Capture the cell that displays the provided text and extract its [X, Y] central coordinate. 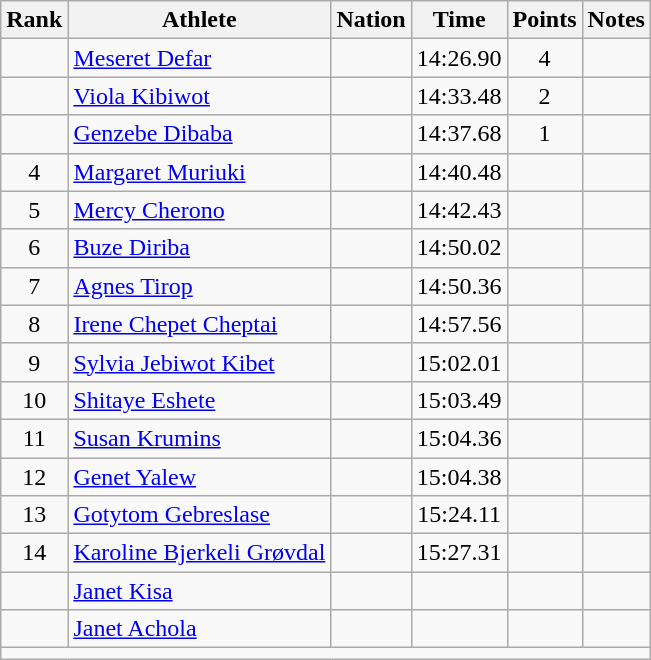
Viola Kibiwot [200, 96]
Athlete [200, 20]
14:42.43 [459, 210]
11 [34, 438]
Susan Krumins [200, 438]
Nation [371, 20]
Meseret Defar [200, 58]
14:40.48 [459, 172]
14:26.90 [459, 58]
Janet Achola [200, 629]
Genzebe Dibaba [200, 134]
8 [34, 324]
Margaret Muriuki [200, 172]
Agnes Tirop [200, 286]
9 [34, 362]
Rank [34, 20]
7 [34, 286]
15:03.49 [459, 400]
Mercy Cherono [200, 210]
1 [544, 134]
15:27.31 [459, 553]
Shitaye Eshete [200, 400]
14:37.68 [459, 134]
10 [34, 400]
14:33.48 [459, 96]
14:50.36 [459, 286]
2 [544, 96]
Janet Kisa [200, 591]
Sylvia Jebiwot Kibet [200, 362]
Buze Diriba [200, 248]
Irene Chepet Cheptai [200, 324]
Time [459, 20]
6 [34, 248]
Notes [616, 20]
15:04.38 [459, 477]
14 [34, 553]
15:24.11 [459, 515]
15:04.36 [459, 438]
14:57.56 [459, 324]
Genet Yalew [200, 477]
12 [34, 477]
13 [34, 515]
Gotytom Gebreslase [200, 515]
14:50.02 [459, 248]
Points [544, 20]
5 [34, 210]
15:02.01 [459, 362]
Karoline Bjerkeli Grøvdal [200, 553]
